Search for the cell housing the specified text and yield its (X, Y) center coordinate. 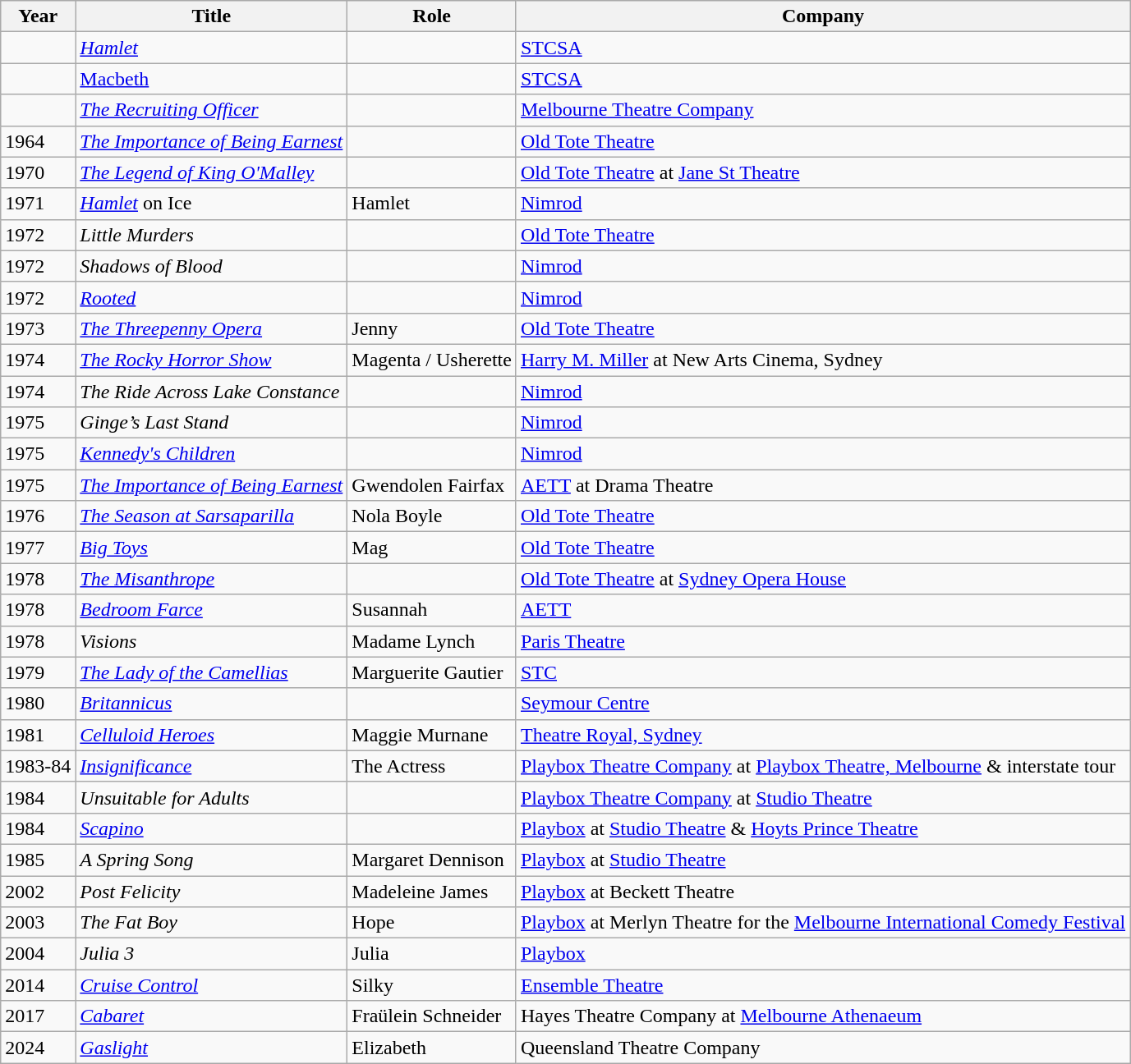
1971 (38, 204)
Britannicus (212, 704)
Scapino (212, 828)
Playbox Theatre Company at Playbox Theatre, Melbourne & interstate tour (823, 766)
Paris Theatre (823, 641)
The Season at Sarsaparilla (212, 516)
Little Murders (212, 235)
Jenny (432, 328)
The Fat Boy (212, 923)
Big Toys (212, 548)
Insignificance (212, 766)
Macbeth (212, 79)
The Lady of the Camellias (212, 672)
Marguerite Gautier (432, 672)
Playbox at Merlyn Theatre for the Melbourne International Comedy Festival (823, 923)
Celluloid Heroes (212, 735)
Ensemble Theatre (823, 985)
1983-84 (38, 766)
Elizabeth (432, 1048)
Playbox at Studio Theatre (823, 860)
Rooted (212, 297)
STC (823, 672)
Mag (432, 548)
The Rocky Horror Show (212, 360)
Playbox (823, 954)
Cruise Control (212, 985)
Title (212, 16)
Maggie Murnane (432, 735)
2003 (38, 923)
Queensland Theatre Company (823, 1048)
1980 (38, 704)
Silky (432, 985)
Gwendolen Fairfax (432, 485)
Susannah (432, 610)
Shadows of Blood (212, 266)
2024 (38, 1048)
The Recruiting Officer (212, 110)
Company (823, 16)
Role (432, 16)
Madeleine James (432, 891)
Ginge’s Last Stand (212, 423)
Cabaret (212, 1016)
Gaslight (212, 1048)
AETT (823, 610)
Unsuitable for Adults (212, 797)
1981 (38, 735)
Magenta / Usherette (432, 360)
2002 (38, 891)
The Threepenny Opera (212, 328)
1977 (38, 548)
Old Tote Theatre at Jane St Theatre (823, 172)
Seymour Centre (823, 704)
Playbox at Beckett Theatre (823, 891)
Year (38, 16)
Hope (432, 923)
The Actress (432, 766)
Bedroom Farce (212, 610)
1973 (38, 328)
Nola Boyle (432, 516)
Margaret Dennison (432, 860)
Hayes Theatre Company at Melbourne Athenaeum (823, 1016)
1970 (38, 172)
The Legend of King O'Malley (212, 172)
Theatre Royal, Sydney (823, 735)
Harry M. Miller at New Arts Cinema, Sydney (823, 360)
Playbox Theatre Company at Studio Theatre (823, 797)
1976 (38, 516)
A Spring Song (212, 860)
2014 (38, 985)
Playbox at Studio Theatre & Hoyts Prince Theatre (823, 828)
1985 (38, 860)
Hamlet on Ice (212, 204)
Post Felicity (212, 891)
1979 (38, 672)
2017 (38, 1016)
Julia 3 (212, 954)
Old Tote Theatre at Sydney Opera House (823, 579)
Madame Lynch (432, 641)
1964 (38, 141)
The Ride Across Lake Constance (212, 392)
Kennedy's Children (212, 454)
Fraülein Schneider (432, 1016)
Visions (212, 641)
2004 (38, 954)
The Misanthrope (212, 579)
AETT at Drama Theatre (823, 485)
Melbourne Theatre Company (823, 110)
Julia (432, 954)
